Return the [x, y] coordinate for the center point of the cell that contains the specified text.  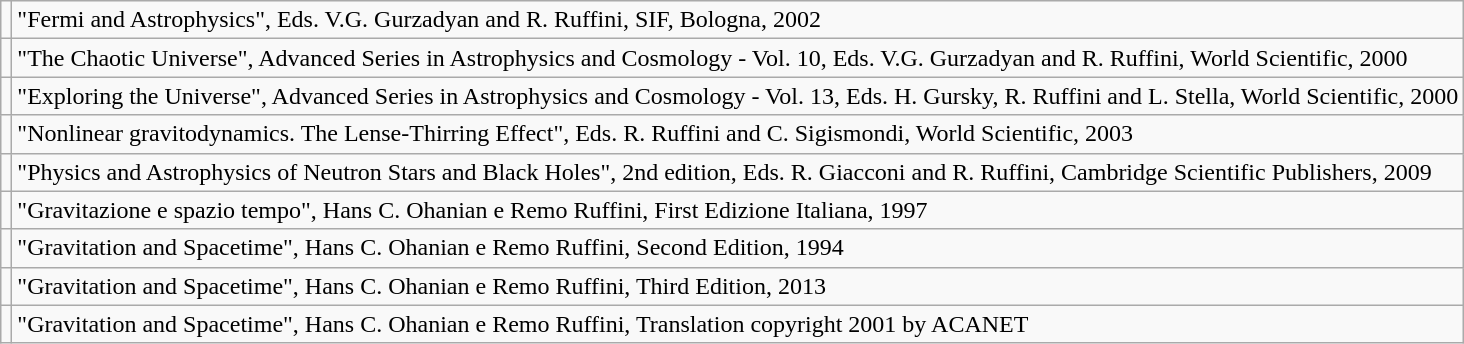
"The Chaotic Universe", Advanced Series in Astrophysics and Cosmology - Vol. 10, Eds. V.G. Gurzadyan and R. Ruffini, World Scientific, 2000 [738, 58]
"Nonlinear gravitodynamics. The Lense-Thirring Effect", Eds. R. Ruffini and C. Sigismondi, World Scientific, 2003 [738, 134]
"Gravitazione e spazio tempo", Hans C. Ohanian e Remo Ruffini, First Edizione Italiana, 1997 [738, 210]
"Physics and Astrophysics of Neutron Stars and Black Holes", 2nd edition, Eds. R. Giacconi and R. Ruffini, Cambridge Scientific Publishers, 2009 [738, 172]
"Gravitation and Spacetime", Hans C. Ohanian e Remo Ruffini, Second Edition, 1994 [738, 248]
"Gravitation and Spacetime", Hans C. Ohanian e Remo Ruffini, Translation copyright 2001 by ACANET [738, 324]
"Fermi and Astrophysics", Eds. V.G. Gurzadyan and R. Ruffini, SIF, Bologna, 2002 [738, 20]
"Gravitation and Spacetime", Hans C. Ohanian e Remo Ruffini, Third Edition, 2013 [738, 286]
"Exploring the Universe", Advanced Series in Astrophysics and Cosmology - Vol. 13, Eds. H. Gursky, R. Ruffini and L. Stella, World Scientific, 2000 [738, 96]
